Determine the [x, y] coordinate at the center of the cell enclosing the given text.  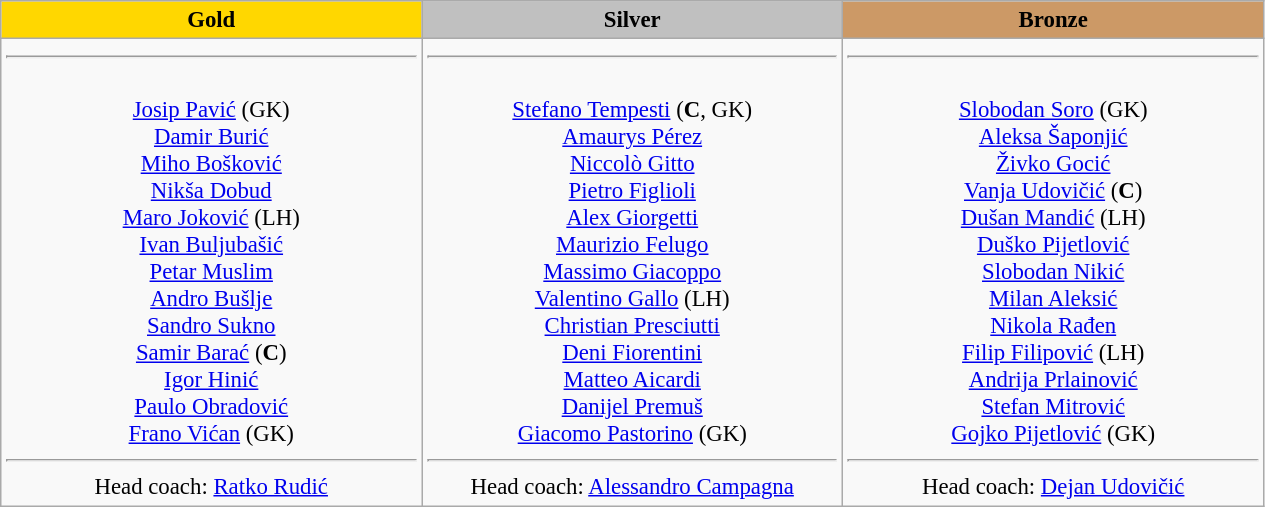
Gold [212, 20]
Bronze [1054, 20]
Silver [632, 20]
